Extract the [X, Y] coordinate from the center of the cell holding the provided text.  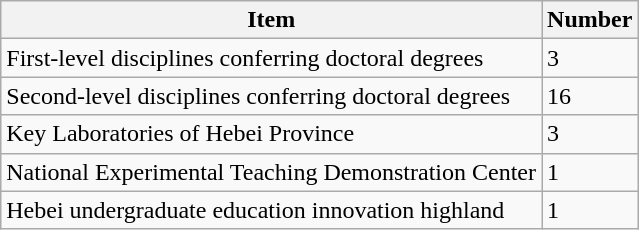
Key Laboratories of Hebei Province [272, 134]
Item [272, 20]
16 [590, 96]
Hebei undergraduate education innovation highland [272, 210]
National Experimental Teaching Demonstration Center [272, 172]
Number [590, 20]
Second-level disciplines conferring doctoral degrees [272, 96]
First-level disciplines conferring doctoral degrees [272, 58]
